Scan for the cell matching the given text and deliver its (X, Y) coordinate at center. 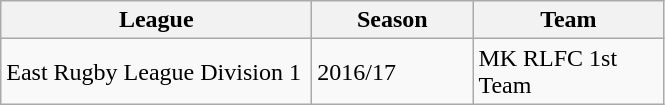
Season (392, 20)
MK RLFC 1st Team (568, 72)
Team (568, 20)
East Rugby League Division 1 (156, 72)
2016/17 (392, 72)
League (156, 20)
